Capture the cell that displays the provided text and extract its [X, Y] central coordinate. 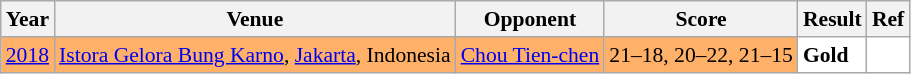
Istora Gelora Bung Karno, Jakarta, Indonesia [255, 55]
Year [28, 19]
Chou Tien-chen [530, 55]
21–18, 20–22, 21–15 [701, 55]
Opponent [530, 19]
Gold [832, 55]
Venue [255, 19]
Score [701, 19]
2018 [28, 55]
Result [832, 19]
Ref [888, 19]
